Detect which cell encompasses the target text, then output its [X, Y] center coordinate. 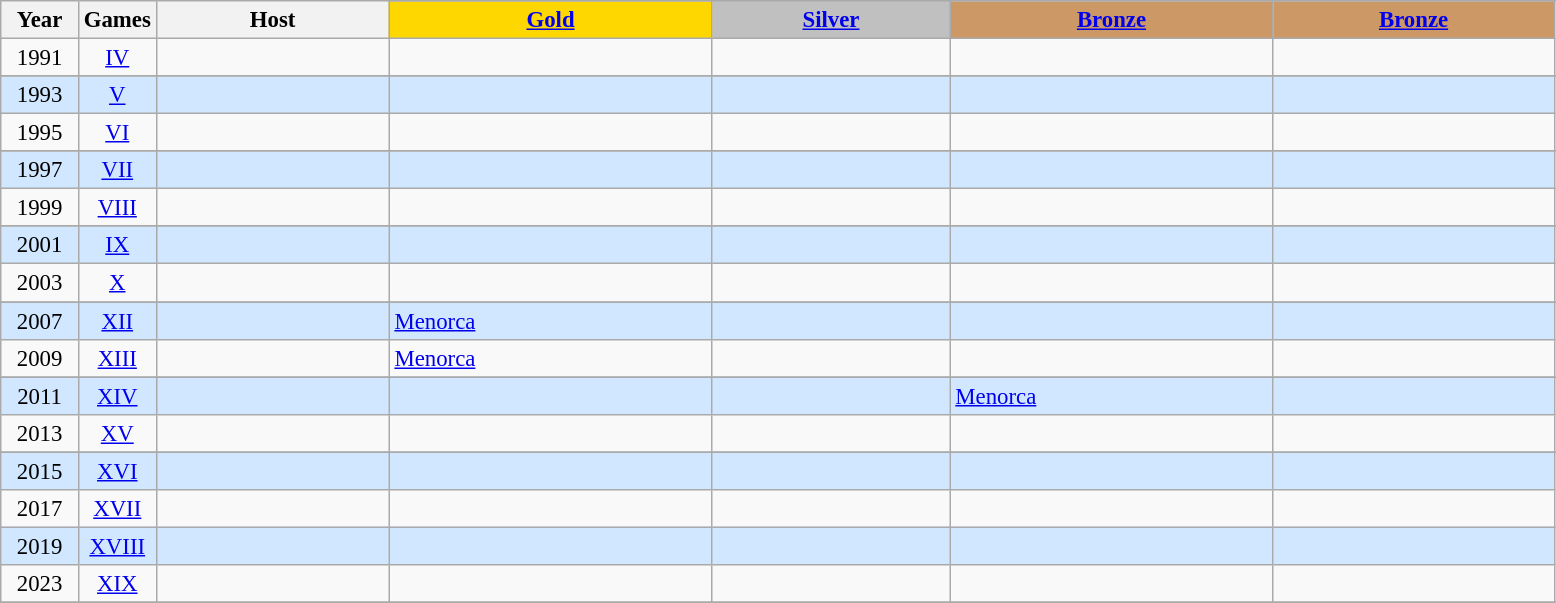
2015 [40, 471]
1999 [40, 208]
2009 [40, 358]
VII [117, 170]
Host [272, 20]
Silver [831, 20]
2003 [40, 283]
IV [117, 58]
XV [117, 433]
XIV [117, 396]
XII [117, 321]
VI [117, 133]
Games [117, 20]
X [117, 283]
VIII [117, 208]
2019 [40, 546]
1995 [40, 133]
IX [117, 245]
XIII [117, 358]
1993 [40, 95]
2017 [40, 509]
XVII [117, 509]
1997 [40, 170]
2013 [40, 433]
Year [40, 20]
2007 [40, 321]
2011 [40, 396]
XVI [117, 471]
2001 [40, 245]
2023 [40, 584]
XIX [117, 584]
V [117, 95]
1991 [40, 58]
XVIII [117, 546]
Gold [550, 20]
